Pinpoint the cell where the given text exists, returning its [X, Y] midpoint coordinate. 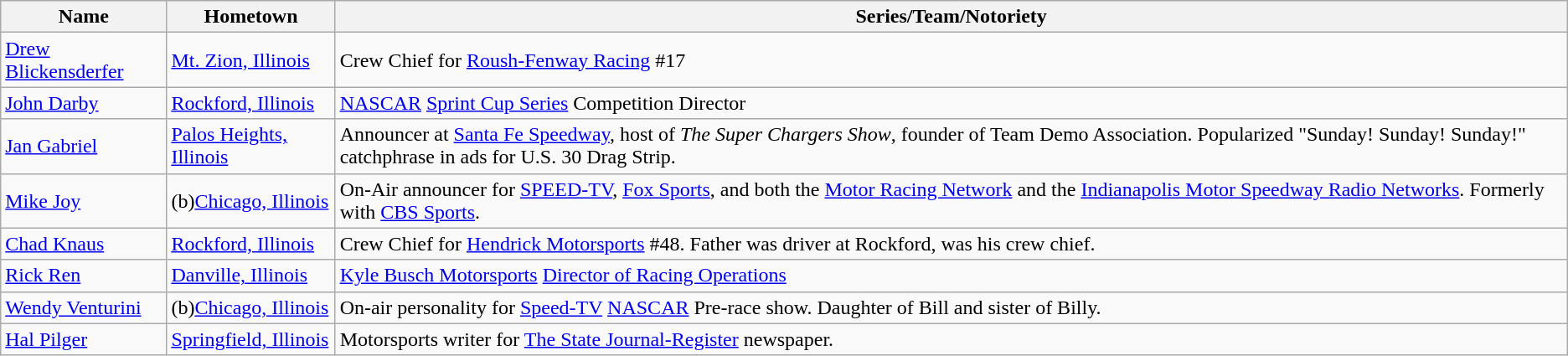
Motorsports writer for The State Journal-Register newspaper. [952, 339]
Mt. Zion, Illinois [251, 60]
Palos Heights, Illinois [251, 146]
Hal Pilger [84, 339]
Kyle Busch Motorsports Director of Racing Operations [952, 276]
Name [84, 17]
Series/Team/Notoriety [952, 17]
Wendy Venturini [84, 307]
NASCAR Sprint Cup Series Competition Director [952, 103]
On-air personality for Speed-TV NASCAR Pre-race show. Daughter of Bill and sister of Billy. [952, 307]
Crew Chief for Roush-Fenway Racing #17 [952, 60]
Rick Ren [84, 276]
Chad Knaus [84, 244]
Danville, Illinois [251, 276]
Mike Joy [84, 201]
John Darby [84, 103]
Drew Blickensderfer [84, 60]
Springfield, Illinois [251, 339]
Jan Gabriel [84, 146]
Crew Chief for Hendrick Motorsports #48. Father was driver at Rockford, was his crew chief. [952, 244]
Hometown [251, 17]
